Find where the given text appears and provide that cell's center as (X, Y) coordinate. 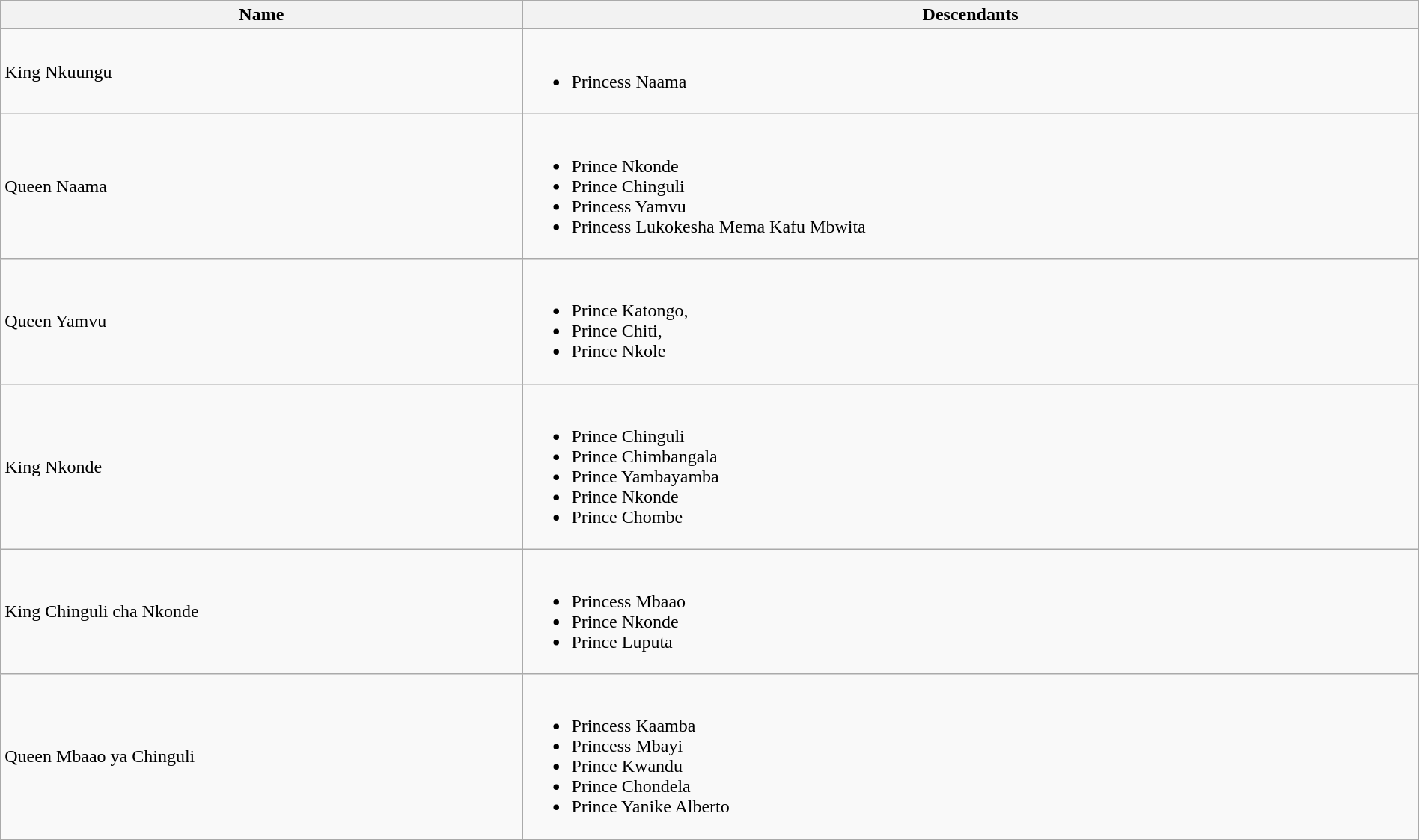
Name (262, 15)
Queen Mbaao ya Chinguli (262, 757)
King Nkuungu (262, 72)
Prince Katongo,Prince Chiti,Prince Nkole (970, 322)
Princess KaambaPrincess MbayiPrince KwanduPrince ChondelaPrince Yanike Alberto (970, 757)
Queen Naama (262, 186)
Princess Naama (970, 72)
Queen Yamvu (262, 322)
Prince NkondePrince ChinguliPrincess YamvuPrincess Lukokesha Mema Kafu Mbwita (970, 186)
Princess MbaaoPrince NkondePrince Luputa (970, 612)
Prince ChinguliPrince ChimbangalaPrince YambayambaPrince NkondePrince Chombe (970, 467)
King Chinguli cha Nkonde (262, 612)
Descendants (970, 15)
King Nkonde (262, 467)
